Return the (x, y) coordinate for the center point of the cell that contains the specified text.  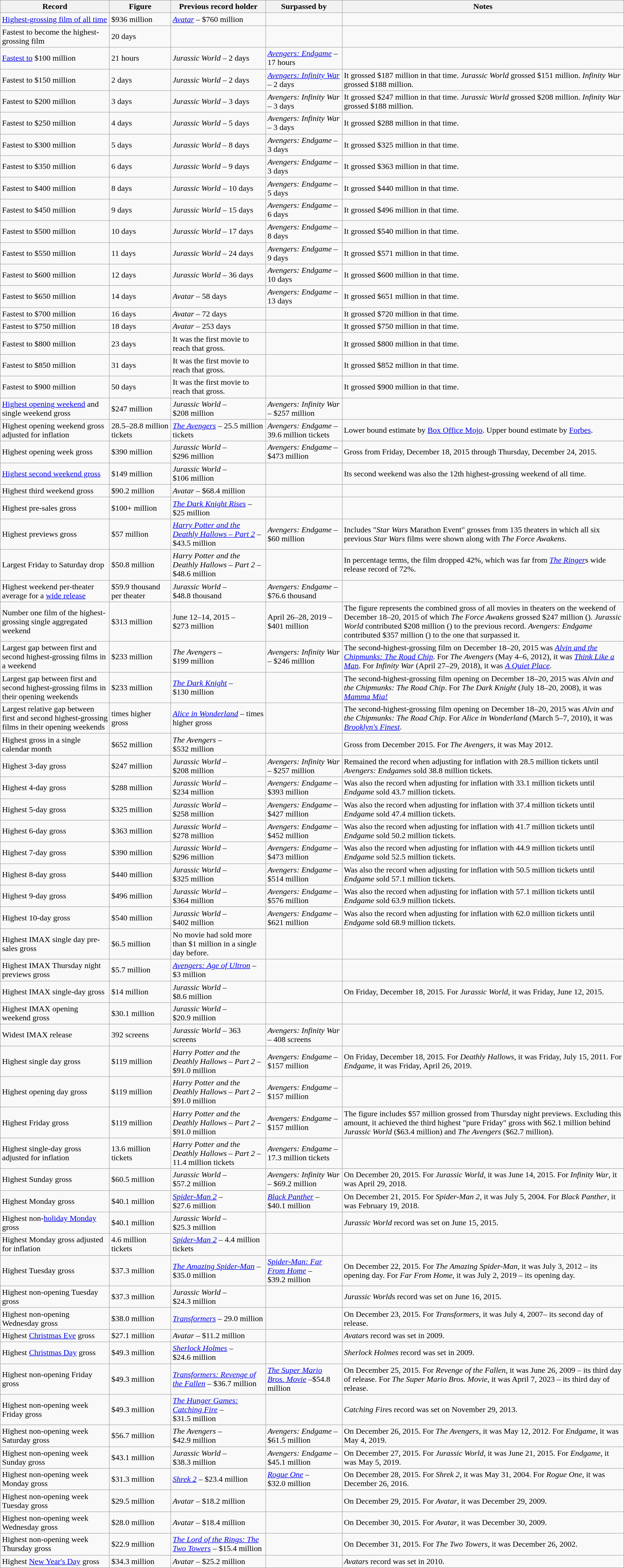
It grossed $247 million in that time. Jurassic World grossed $208 million. Infinity War grossed $188 million. (483, 101)
Harry Potter and the Deathly Hallows – Part 2 – $48.6 million (218, 565)
Avatar – $760 million (218, 19)
times higher gross (140, 718)
$60.5 million (140, 1179)
$56.7 million (140, 1436)
It grossed $800 million in that time. (483, 344)
Fastest to $100 million (55, 58)
Fastest to $250 million (55, 123)
$30.1 million (140, 1013)
The Avengers – $199 million (218, 657)
Avengers: Endgame – $393 million (304, 787)
Was also the record when adjusting for inflation with 57.1 million tickets until Endgame sold 63.9 million tickets. (483, 896)
2 days (140, 80)
Fastest to $600 million (55, 275)
Highest previews gross (55, 534)
$27.1 million (140, 1335)
The Avengers – $532 million (218, 744)
On Friday, December 18, 2015. For Jurassic World, it was Friday, June 12, 2015. (483, 991)
In percentage terms, the film dropped 42%, which was far from The Ringers wide release record of 72%. (483, 565)
Highest opening weekend gross adjusted for inflation (55, 430)
Highest non-opening week Thursday gross (55, 1544)
Includes "Star Wars Marathon Event" grosses from 135 theaters in which all six previous Star Wars films were shown along with The Force Awakens. (483, 534)
Largest gap between first and second highest-grossing films in a weekend (55, 657)
Rogue One – $32.0 million (304, 1479)
Highest 10-day gross (55, 917)
$57 million (140, 534)
Largest gap between first and second highest-grossing films in their opening weekends (55, 688)
Highest Monday gross (55, 1201)
Avengers: Endgame – $60 million (304, 534)
Fastest to $550 million (55, 253)
Highest non-opening Friday gross (55, 1379)
Surpassed by (304, 7)
Avengers: Endgame – 39.6 million tickets (304, 430)
Jurassic World – $8.6 million (218, 991)
Fastest to $300 million (55, 145)
6 days (140, 167)
Highest non-holiday Monday gross (55, 1223)
Fastest to $750 million (55, 326)
Highest opening week gross (55, 452)
Highest Sunday gross (55, 1179)
16 days (140, 314)
Highest non-opening Tuesday gross (55, 1297)
It grossed $187 million in that time. Jurassic World grossed $151 million. Infinity War grossed $188 million. (483, 80)
Avengers: Endgame – 5 days (304, 188)
Previous record holder (218, 7)
$313 million (140, 622)
Fastest to $800 million (55, 344)
31 days (140, 365)
Highest Christmas Eve gross (55, 1335)
Jurassic World – $24.3 million (218, 1297)
Jurassic World – $234 million (218, 787)
Fastest to $500 million (55, 231)
Highest non-opening week Saturday gross (55, 1436)
3 days (140, 101)
$936 million (140, 19)
It grossed $750 million in that time. (483, 326)
11 days (140, 253)
On December 29, 2015. For Avatar, it was December 29, 2009. (483, 1501)
The Amazing Spider-Man – $35.0 million (218, 1271)
Jurassic World – $20.9 million (218, 1013)
$363 million (140, 831)
Avengers: Endgame – 9 days (304, 253)
Jurassic World – 36 days (218, 275)
Catching Fires record was set on November 29, 2013. (483, 1410)
$22.9 million (140, 1544)
Highest pre-sales gross (55, 508)
$38.0 million (140, 1318)
Jurassic World – 17 days (218, 231)
It grossed $540 million in that time. (483, 231)
Avengers: Infinity War – $246 million (304, 657)
Jurassic World – 9 days (218, 167)
Jurassic World – 24 days (218, 253)
Highest opening weekend and single weekend gross (55, 408)
Sherlock Holmes record was set in 2009. (483, 1352)
Avengers: Endgame – 10 days (304, 275)
Largest Friday to Saturday drop (55, 565)
Avengers: Age of Ultron – $3 million (218, 970)
13.6 million tickets (140, 1153)
$29.5 million (140, 1501)
Jurassic Worlds record was set on June 16, 2015. (483, 1297)
28.5–28.8 million tickets (140, 430)
Avengers: Endgame – $514 million (304, 874)
5 days (140, 145)
Avatar – 58 days (218, 296)
Highest 7-day gross (55, 853)
The Avengers – $42.9 million (218, 1436)
$652 million (140, 744)
It grossed $496 million in that time. (483, 210)
Highest non-opening week Tuesday gross (55, 1501)
Jurassic World – 10 days (218, 188)
4.6 million tickets (140, 1245)
$325 million (140, 809)
Avatar – $18.4 million (218, 1522)
Highest-grossing film of all time (55, 19)
$28.0 million (140, 1522)
Shrek 2 – $23.4 million (218, 1479)
On December 31, 2015. For The Two Towers, it was December 26, 2002. (483, 1544)
Jurassic World – 5 days (218, 123)
The Dark Knight Rises – $25 million (218, 508)
Highest 8-day gross (55, 874)
Figure (140, 7)
Highest non-opening Wednesday gross (55, 1318)
Avengers: Endgame – $452 million (304, 831)
Highest third weekend gross (55, 491)
June 12–14, 2015 – $273 million (218, 622)
On December 21, 2015. For Spider-Man 2, it was July 5, 2004. For Black Panther, it was February 19, 2018. (483, 1201)
On December 27, 2015. For Jurassic World, it was June 21, 2015. For Endgame, it was May 5, 2019. (483, 1458)
Jurassic World – $57.2 million (218, 1179)
Highest non-opening week Monday gross (55, 1479)
The Lord of the Rings: The Two Towers – $15.4 million (218, 1544)
Avengers: Endgame – $427 million (304, 809)
Was also the record when adjusting for inflation with 44.9 million tickets until Endgame sold 52.5 million tickets. (483, 853)
Transformers: Revenge of the Fallen – $36.7 million (218, 1379)
It grossed $852 million in that time. (483, 365)
Highest non-opening week Friday gross (55, 1410)
21 hours (140, 58)
Fastest to $450 million (55, 210)
On December 30, 2015. For Avatar, it was December 30, 2009. (483, 1522)
12 days (140, 275)
Fastest to $200 million (55, 101)
$50.8 million (140, 565)
Jurassic World – 8 days (218, 145)
Alice in Wonderland – times higher gross (218, 718)
Highest 4-day gross (55, 787)
Avengers: Infinity War – 2 days (304, 80)
Black Panther – $40.1 million (304, 1201)
Jurassic World – $325 million (218, 874)
On December 22, 2015. For The Amazing Spider-Man, it was July 3, 2012 – its opening day. For Far From Home, it was July 2, 2019 – its opening day. (483, 1271)
It grossed $900 million in that time. (483, 387)
Avengers: Infinity War – 408 screens (304, 1035)
Highest IMAX single-day gross (55, 991)
$31.3 million (140, 1479)
Highest opening day gross (55, 1092)
Jurassic World – $38.3 million (218, 1458)
Highest 5-day gross (55, 809)
Spider-Man 2 – 4.4 million tickets (218, 1245)
8 days (140, 188)
$6.5 million (140, 944)
18 days (140, 326)
Highest 9-day gross (55, 896)
Jurassic World – $364 million (218, 896)
Fastest to $400 million (55, 188)
Avatar – $25.2 million (218, 1561)
Highest non-opening week Sunday gross (55, 1458)
Number one film of the highest-grossing single aggregated weekend (55, 622)
Highest Christmas Day gross (55, 1352)
Avengers: Endgame – 17 hours (304, 58)
Avatars record was set in 2009. (483, 1335)
Jurassic World – $25.3 million (218, 1223)
Fastest to $850 million (55, 365)
Highest IMAX Thursday night previews gross (55, 970)
23 days (140, 344)
Avengers: Endgame – $576 million (304, 896)
It grossed $600 million in that time. (483, 275)
Was also the record when adjusting for inflation with 33.1 million tickets until Endgame sold 43.7 million tickets. (483, 787)
Fastest to $650 million (55, 296)
Avengers: Endgame – $45.1 million (304, 1458)
4 days (140, 123)
Was also the record when adjusting for inflation with 41.7 million tickets until Endgame sold 50.2 million tickets. (483, 831)
$34.3 million (140, 1561)
Harry Potter and the Deathly Hallows – Part 2 – 11.4 million tickets (218, 1153)
It grossed $720 million in that time. (483, 314)
Jurassic World – $402 million (218, 917)
Highest Friday gross (55, 1123)
Was also the record when adjusting for inflation with 37.4 million tickets until Endgame sold 47.4 million tickets. (483, 809)
Highest non-opening week Wednesday gross (55, 1522)
On December 28, 2015. For Shrek 2, it was May 31, 2004. For Rogue One, it was December 26, 2016. (483, 1479)
Highest weekend per-theater average for a wide release (55, 591)
$540 million (140, 917)
Avengers: Infinity War – $69.2 million (304, 1179)
On December 23, 2015. For Transformers, it was July 4, 2007– its second day of release. (483, 1318)
$59.9 thousand per theater (140, 591)
Jurassic World – $48.8 thousand (218, 591)
9 days (140, 210)
Harry Potter and the Deathly Hallows – Part 2 – $43.5 million (218, 534)
Fastest to become the highest-grossing film (55, 37)
Highest IMAX opening weekend gross (55, 1013)
Jurassic World – 363 screens (218, 1035)
Highest New Year's Day gross (55, 1561)
50 days (140, 387)
Highest single-day gross adjusted for inflation (55, 1153)
Sherlock Holmes – $24.6 million (218, 1352)
Avatar – $18.2 million (218, 1501)
Highest gross in a single calendar month (55, 744)
Highest 3-day gross (55, 766)
Its second weekend was also the 12th highest-grossing weekend of all time. (483, 474)
On December 20, 2015. For Jurassic World, it was June 14, 2015. For Infinity War, it was April 29, 2018. (483, 1179)
Gross from Friday, December 18, 2015 through Thursday, December 24, 2015. (483, 452)
It grossed $288 million in that time. (483, 123)
Lower bound estimate by Box Office Mojo. Upper bound estimate by Forbes. (483, 430)
It grossed $363 million in that time. (483, 167)
Widest IMAX release (55, 1035)
Avengers: Endgame – 13 days (304, 296)
$100+ million (140, 508)
Largest relative gap between first and second highest-grossing films in their opening weekends (55, 718)
The Avengers – 25.5 million tickets (218, 430)
Jurassic World – 15 days (218, 210)
Avengers: Endgame – $621 million (304, 917)
Highest Monday gross adjusted for inflation (55, 1245)
Transformers – 29.0 million (218, 1318)
Avatar – 253 days (218, 326)
Avengers: Endgame – $61.5 million (304, 1436)
14 days (140, 296)
$90.2 million (140, 491)
It grossed $571 million in that time. (483, 253)
The Super Mario Bros. Movie –$54.8 million (304, 1379)
Fastest to $900 million (55, 387)
The Hunger Games: Catching Fire – $31.5 million (218, 1410)
Avengers: Endgame – 8 days (304, 231)
Fastest to $700 million (55, 314)
Avengers: Endgame – $76.6 thousand (304, 591)
Jurassic World record was set on June 15, 2015. (483, 1223)
Highest Tuesday gross (55, 1271)
Highest 6-day gross (55, 831)
On Friday, December 18, 2015. For Deathly Hallows, it was Friday, July 15, 2011. For Endgame, it was Friday, April 26, 2019. (483, 1061)
$496 million (140, 896)
$5.7 million (140, 970)
Fastest to $150 million (55, 80)
20 days (140, 37)
Jurassic World – $106 million (218, 474)
It grossed $440 million in that time. (483, 188)
Was also the record when adjusting for inflation with 50.5 million tickets until Endgame sold 57.1 million tickets. (483, 874)
It grossed $651 million in that time. (483, 296)
Spider-Man: Far From Home – $39.2 million (304, 1271)
No movie had sold more than $1 million in a single day before. (218, 944)
392 screens (140, 1035)
Jurassic World – 3 days (218, 101)
Avengers: Endgame – 17.3 million tickets (304, 1153)
$288 million (140, 787)
It grossed $325 million in that time. (483, 145)
Jurassic World – $258 million (218, 809)
Jurassic World – $278 million (218, 831)
$43.1 million (140, 1458)
Highest IMAX single day pre-sales gross (55, 944)
The Dark Knight – $130 million (218, 688)
Record (55, 7)
10 days (140, 231)
Avatars record was set in 2010. (483, 1561)
Avatar – $68.4 million (218, 491)
Notes (483, 7)
Highest second weekend gross (55, 474)
Fastest to $350 million (55, 167)
Gross from December 2015. For The Avengers, it was May 2012. (483, 744)
$14 million (140, 991)
$440 million (140, 874)
Spider-Man 2 – $27.6 million (218, 1201)
April 26–28, 2019 – $401 million (304, 622)
Remained the record when adjusting for inflation with 28.5 million tickets until Avengers: Endgames sold 38.8 million tickets. (483, 766)
$149 million (140, 474)
Avatar – $11.2 million (218, 1335)
On December 26, 2015. For The Avengers, it was May 12, 2012. For Endgame, it was May 4, 2019. (483, 1436)
Highest single day gross (55, 1061)
Was also the record when adjusting for inflation with 62.0 million tickets until Endgame sold 68.9 million tickets. (483, 917)
Avatar – 72 days (218, 314)
Avengers: Endgame – 6 days (304, 210)
